For the text-containing cell, return its midpoint in (X, Y) coordinate format. 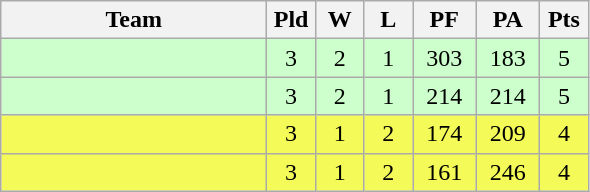
Team (134, 20)
174 (444, 134)
W (340, 20)
Pts (564, 20)
L (388, 20)
Pld (292, 20)
PF (444, 20)
PA (508, 20)
183 (508, 58)
161 (444, 172)
246 (508, 172)
209 (508, 134)
303 (444, 58)
